Search for the cell housing the specified text and yield its [X, Y] center coordinate. 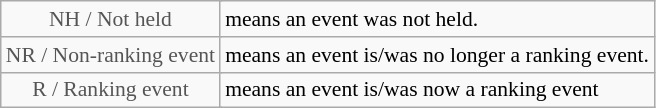
means an event is/was now a ranking event [437, 90]
means an event is/was no longer a ranking event. [437, 55]
NR / Non-ranking event [110, 55]
R / Ranking event [110, 90]
means an event was not held. [437, 19]
NH / Not held [110, 19]
